Search for the cell housing the specified text and yield its (x, y) center coordinate. 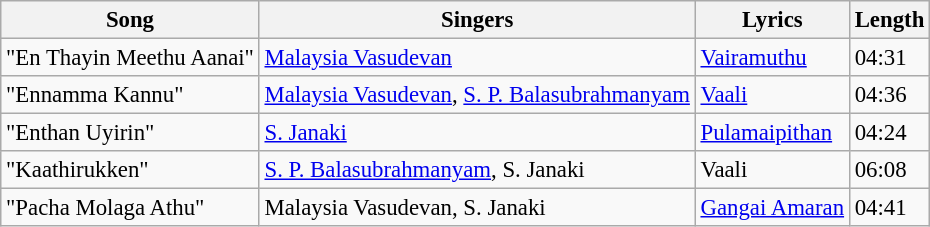
Gangai Amaran (772, 208)
Lyrics (772, 20)
04:36 (889, 95)
"En Thayin Meethu Aanai" (130, 58)
04:24 (889, 133)
06:08 (889, 170)
Malaysia Vasudevan, S. P. Balasubrahmanyam (477, 95)
Vairamuthu (772, 58)
S. Janaki (477, 133)
"Enthan Uyirin" (130, 133)
Singers (477, 20)
Malaysia Vasudevan, S. Janaki (477, 208)
"Ennamma Kannu" (130, 95)
04:41 (889, 208)
"Pacha Molaga Athu" (130, 208)
Malaysia Vasudevan (477, 58)
S. P. Balasubrahmanyam, S. Janaki (477, 170)
"Kaathirukken" (130, 170)
Length (889, 20)
04:31 (889, 58)
Song (130, 20)
Pulamaipithan (772, 133)
